Locate the cell with the specified text and output its [X, Y] center coordinate. 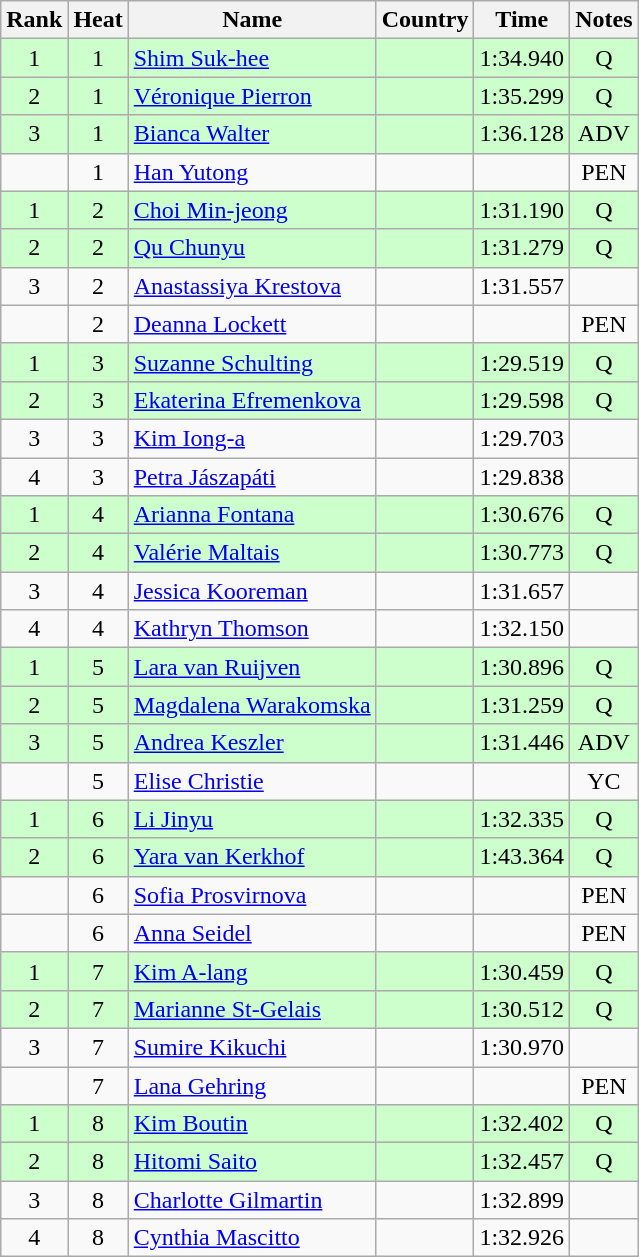
1:30.970 [522, 1047]
Marianne St-Gelais [252, 1009]
Kim Iong-a [252, 438]
Kim A-lang [252, 971]
1:30.676 [522, 515]
Magdalena Warakomska [252, 705]
Sofia Prosvirnova [252, 895]
Lana Gehring [252, 1085]
1:32.926 [522, 1238]
1:31.557 [522, 286]
1:34.940 [522, 58]
Cynthia Mascitto [252, 1238]
Jessica Kooreman [252, 591]
1:30.773 [522, 553]
1:30.896 [522, 667]
Bianca Walter [252, 134]
1:32.150 [522, 629]
Valérie Maltais [252, 553]
Lara van Ruijven [252, 667]
Arianna Fontana [252, 515]
Véronique Pierron [252, 96]
1:31.190 [522, 210]
1:30.459 [522, 971]
1:35.299 [522, 96]
1:32.457 [522, 1162]
Country [425, 20]
Kim Boutin [252, 1124]
Notes [604, 20]
1:31.279 [522, 248]
1:29.703 [522, 438]
Name [252, 20]
YC [604, 781]
1:32.402 [522, 1124]
1:29.838 [522, 477]
Anna Seidel [252, 933]
1:31.657 [522, 591]
Deanna Lockett [252, 324]
1:43.364 [522, 857]
Ekaterina Efremenkova [252, 400]
1:29.519 [522, 362]
Han Yutong [252, 172]
Qu Chunyu [252, 248]
Hitomi Saito [252, 1162]
Choi Min-jeong [252, 210]
Time [522, 20]
Petra Jászapáti [252, 477]
1:31.446 [522, 743]
1:29.598 [522, 400]
Li Jinyu [252, 819]
1:36.128 [522, 134]
Heat [98, 20]
1:32.899 [522, 1200]
1:31.259 [522, 705]
1:32.335 [522, 819]
Yara van Kerkhof [252, 857]
Shim Suk-hee [252, 58]
Charlotte Gilmartin [252, 1200]
1:30.512 [522, 1009]
Kathryn Thomson [252, 629]
Rank [34, 20]
Sumire Kikuchi [252, 1047]
Andrea Keszler [252, 743]
Suzanne Schulting [252, 362]
Anastassiya Krestova [252, 286]
Elise Christie [252, 781]
